Pinpoint the cell where the given text exists, returning its [x, y] midpoint coordinate. 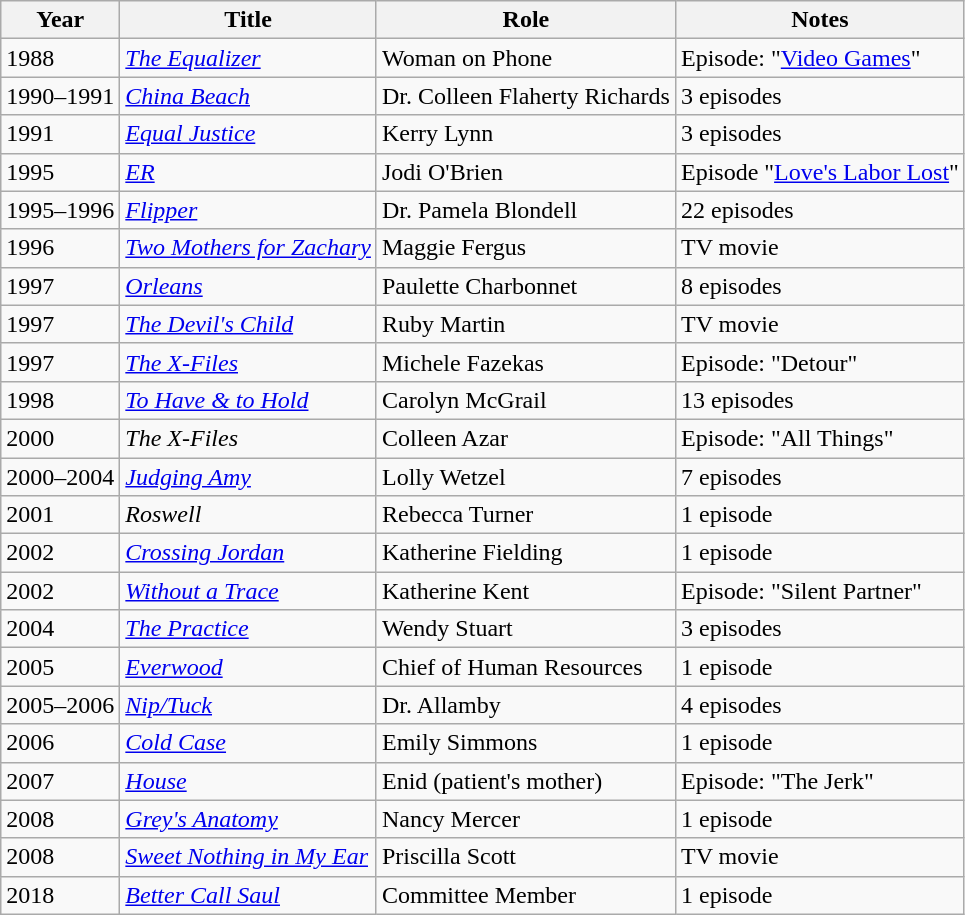
Dr. Colleen Flaherty Richards [526, 96]
1998 [60, 400]
8 episodes [820, 286]
Katherine Kent [526, 591]
1996 [60, 248]
Orleans [248, 286]
Chief of Human Resources [526, 667]
22 episodes [820, 210]
Episode: "Detour" [820, 362]
Role [526, 20]
Nancy Mercer [526, 819]
Rebecca Turner [526, 515]
Episode: "The Jerk" [820, 781]
China Beach [248, 96]
Episode: "Video Games" [820, 58]
Cold Case [248, 743]
13 episodes [820, 400]
Ruby Martin [526, 324]
7 episodes [820, 477]
Flipper [248, 210]
2018 [60, 895]
Episode "Love's Labor Lost" [820, 172]
Woman on Phone [526, 58]
Judging Amy [248, 477]
1991 [60, 134]
Kerry Lynn [526, 134]
2004 [60, 629]
Wendy Stuart [526, 629]
2006 [60, 743]
Priscilla Scott [526, 857]
Two Mothers for Zachary [248, 248]
To Have & to Hold [248, 400]
1990–1991 [60, 96]
4 episodes [820, 705]
2000–2004 [60, 477]
Sweet Nothing in My Ear [248, 857]
The Devil's Child [248, 324]
2005 [60, 667]
Dr. Pamela Blondell [526, 210]
Carolyn McGrail [526, 400]
Lolly Wetzel [526, 477]
Everwood [248, 667]
Committee Member [526, 895]
1988 [60, 58]
Nip/Tuck [248, 705]
Michele Fazekas [526, 362]
2001 [60, 515]
ER [248, 172]
Jodi O'Brien [526, 172]
Enid (patient's mother) [526, 781]
1995–1996 [60, 210]
2000 [60, 438]
Title [248, 20]
Crossing Jordan [248, 553]
Year [60, 20]
Better Call Saul [248, 895]
House [248, 781]
Colleen Azar [526, 438]
Notes [820, 20]
Roswell [248, 515]
1995 [60, 172]
Grey's Anatomy [248, 819]
The Equalizer [248, 58]
Katherine Fielding [526, 553]
Dr. Allamby [526, 705]
2007 [60, 781]
Episode: "All Things" [820, 438]
Equal Justice [248, 134]
Paulette Charbonnet [526, 286]
2005–2006 [60, 705]
Emily Simmons [526, 743]
The Practice [248, 629]
Without a Trace [248, 591]
Episode: "Silent Partner" [820, 591]
Maggie Fergus [526, 248]
